Find where the given text appears and provide that cell's center as (x, y) coordinate. 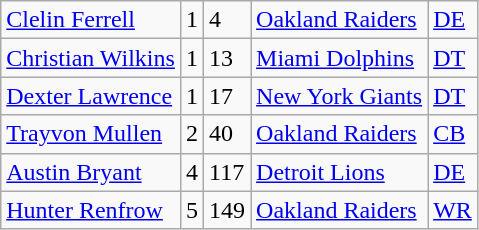
40 (226, 134)
13 (226, 58)
17 (226, 96)
Detroit Lions (340, 172)
Austin Bryant (91, 172)
5 (192, 210)
Hunter Renfrow (91, 210)
Dexter Lawrence (91, 96)
117 (226, 172)
2 (192, 134)
Trayvon Mullen (91, 134)
Clelin Ferrell (91, 20)
Miami Dolphins (340, 58)
New York Giants (340, 96)
149 (226, 210)
Christian Wilkins (91, 58)
WR (453, 210)
CB (453, 134)
